Find where the given text appears and provide that cell's center as [x, y] coordinate. 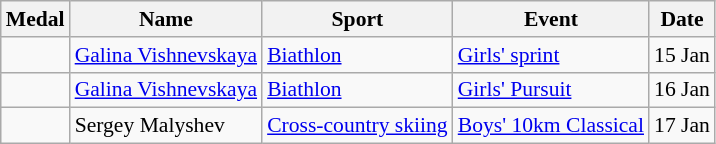
Sergey Malyshev [166, 126]
Name [166, 19]
Sport [358, 19]
15 Jan [682, 55]
Girls' Pursuit [551, 90]
Event [551, 19]
Date [682, 19]
Medal [36, 19]
Girls' sprint [551, 55]
17 Jan [682, 126]
16 Jan [682, 90]
Boys' 10km Classical [551, 126]
Cross-country skiing [358, 126]
